Return the [x, y] coordinate for the center point of the cell that contains the specified text.  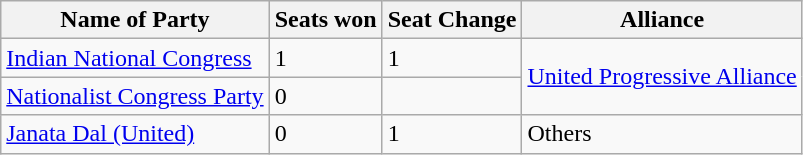
Janata Dal (United) [135, 134]
Name of Party [135, 20]
United Progressive Alliance [662, 77]
Seats won [326, 20]
Alliance [662, 20]
Nationalist Congress Party [135, 96]
Seat Change [452, 20]
Indian National Congress [135, 58]
Others [662, 134]
